Detect which cell encompasses the target text, then output its [x, y] center coordinate. 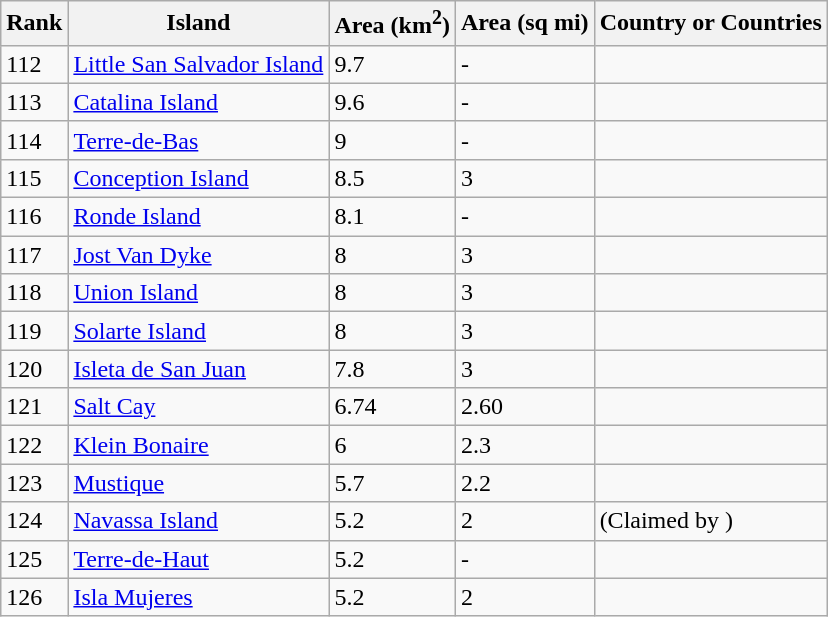
126 [34, 597]
Catalina Island [198, 102]
(Claimed by ) [710, 521]
115 [34, 178]
8.1 [392, 217]
Ronde Island [198, 217]
9 [392, 140]
Isla Mujeres [198, 597]
Salt Cay [198, 407]
2.3 [524, 445]
112 [34, 64]
6 [392, 445]
Island [198, 24]
121 [34, 407]
118 [34, 293]
Little San Salvador Island [198, 64]
120 [34, 369]
9.7 [392, 64]
Klein Bonaire [198, 445]
114 [34, 140]
Isleta de San Juan [198, 369]
122 [34, 445]
Area (sq mi) [524, 24]
124 [34, 521]
119 [34, 331]
Terre-de-Bas [198, 140]
125 [34, 559]
2.60 [524, 407]
Rank [34, 24]
Union Island [198, 293]
2.2 [524, 483]
117 [34, 255]
8.5 [392, 178]
6.74 [392, 407]
Navassa Island [198, 521]
9.6 [392, 102]
113 [34, 102]
123 [34, 483]
116 [34, 217]
5.7 [392, 483]
7.8 [392, 369]
Conception Island [198, 178]
Area (km2) [392, 24]
Mustique [198, 483]
Solarte Island [198, 331]
Jost Van Dyke [198, 255]
Country or Countries [710, 24]
Terre-de-Haut [198, 559]
